For the text-containing cell, return its midpoint in (x, y) coordinate format. 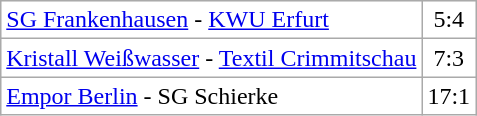
5:4 (449, 20)
17:1 (449, 96)
7:3 (449, 58)
SG Frankenhausen - KWU Erfurt (212, 20)
Empor Berlin - SG Schierke (212, 96)
Kristall Weißwasser - Textil Crimmitschau (212, 58)
